For the text-containing cell, return its midpoint in [x, y] coordinate format. 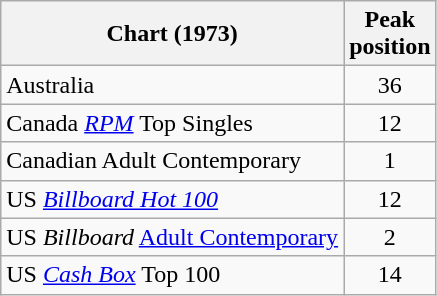
14 [390, 275]
Australia [172, 85]
1 [390, 161]
Peakposition [390, 34]
Canadian Adult Contemporary [172, 161]
US Billboard Adult Contemporary [172, 237]
Canada RPM Top Singles [172, 123]
Chart (1973) [172, 34]
US Cash Box Top 100 [172, 275]
US Billboard Hot 100 [172, 199]
36 [390, 85]
2 [390, 237]
